Capture the cell that displays the provided text and extract its [x, y] central coordinate. 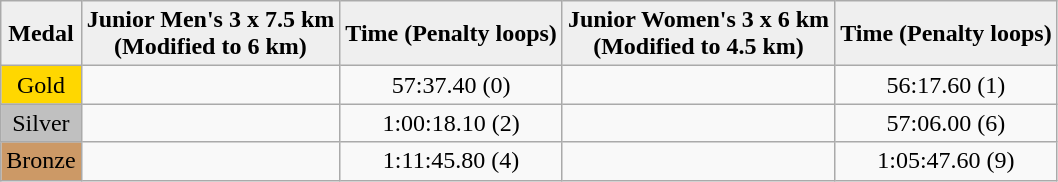
57:37.40 (0) [452, 85]
1:11:45.80 (4) [452, 161]
Medal [41, 34]
Silver [41, 123]
1:05:47.60 (9) [946, 161]
Junior Men's 3 x 7.5 km (Modified to 6 km) [210, 34]
Gold [41, 85]
Junior Women's 3 x 6 km (Modified to 4.5 km) [698, 34]
56:17.60 (1) [946, 85]
57:06.00 (6) [946, 123]
1:00:18.10 (2) [452, 123]
Bronze [41, 161]
